From the cell containing the given text, extract its center point as [x, y] coordinate. 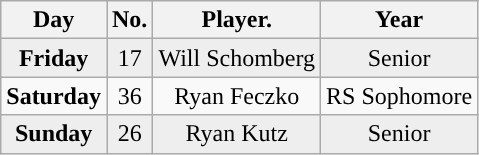
Ryan Kutz [237, 134]
26 [129, 134]
Player. [237, 20]
Year [400, 20]
Will Schomberg [237, 58]
Ryan Feczko [237, 96]
No. [129, 20]
17 [129, 58]
Saturday [54, 96]
RS Sophomore [400, 96]
36 [129, 96]
Sunday [54, 134]
Friday [54, 58]
Day [54, 20]
